Extract the [X, Y] coordinate from the center of the cell holding the provided text.  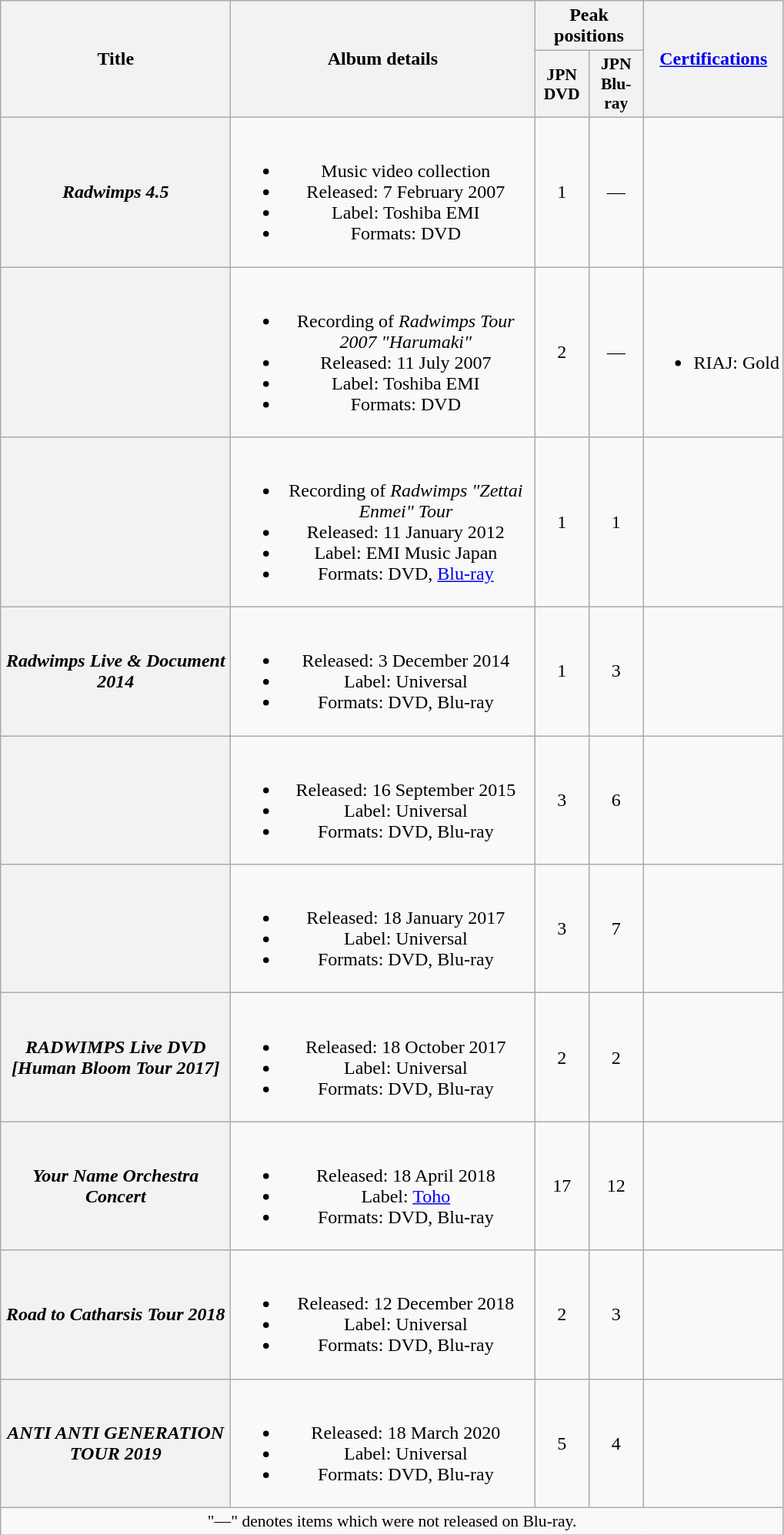
Recording of Radwimps "Zettai Enmei" TourReleased: 11 January 2012Label: EMI Music JapanFormats: DVD, Blu-ray [383, 522]
Released: 12 December 2018Label: UniversalFormats: DVD, Blu-ray [383, 1315]
Released: 18 March 2020Label: UniversalFormats: DVD, Blu-ray [383, 1443]
4 [616, 1443]
12 [616, 1186]
Album details [383, 59]
Recording of Radwimps Tour 2007 "Harumaki"Released: 11 July 2007Label: Toshiba EMIFormats: DVD [383, 351]
Released: 16 September 2015Label: UniversalFormats: DVD, Blu-ray [383, 801]
Music video collectionReleased: 7 February 2007Label: Toshiba EMIFormats: DVD [383, 192]
Released: 18 January 2017Label: UniversalFormats: DVD, Blu-ray [383, 928]
6 [616, 801]
RADWIMPS Live DVD [Human Bloom Tour 2017] [115, 1058]
Released: 3 December 2014Label: UniversalFormats: DVD, Blu-ray [383, 671]
RIAJ: Gold [713, 351]
Released: 18 April 2018Label: TohoFormats: DVD, Blu-ray [383, 1186]
Radwimps 4.5 [115, 192]
"—" denotes items which were not released on Blu-ray. [392, 1521]
Peak positions [589, 26]
Road to Catharsis Tour 2018 [115, 1315]
5 [562, 1443]
Certifications [713, 59]
Title [115, 59]
7 [616, 928]
ANTI ANTI GENERATION TOUR 2019 [115, 1443]
Radwimps Live & Document 2014 [115, 671]
17 [562, 1186]
Released: 18 October 2017Label: UniversalFormats: DVD, Blu-ray [383, 1058]
Your Name Orchestra Concert [115, 1186]
JPN Blu-ray [616, 85]
JPN DVD [562, 85]
